Pinpoint the cell where the given text exists, returning its [X, Y] midpoint coordinate. 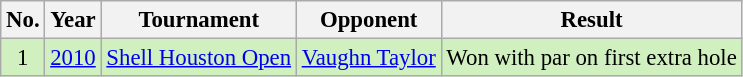
2010 [73, 58]
Shell Houston Open [198, 58]
No. [23, 20]
Result [592, 20]
Won with par on first extra hole [592, 58]
Opponent [368, 20]
1 [23, 58]
Year [73, 20]
Vaughn Taylor [368, 58]
Tournament [198, 20]
